Detect which cell encompasses the target text, then output its [x, y] center coordinate. 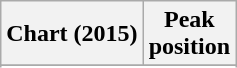
Chart (2015) [72, 34]
Peakposition [189, 34]
